Detect which cell encompasses the target text, then output its (x, y) center coordinate. 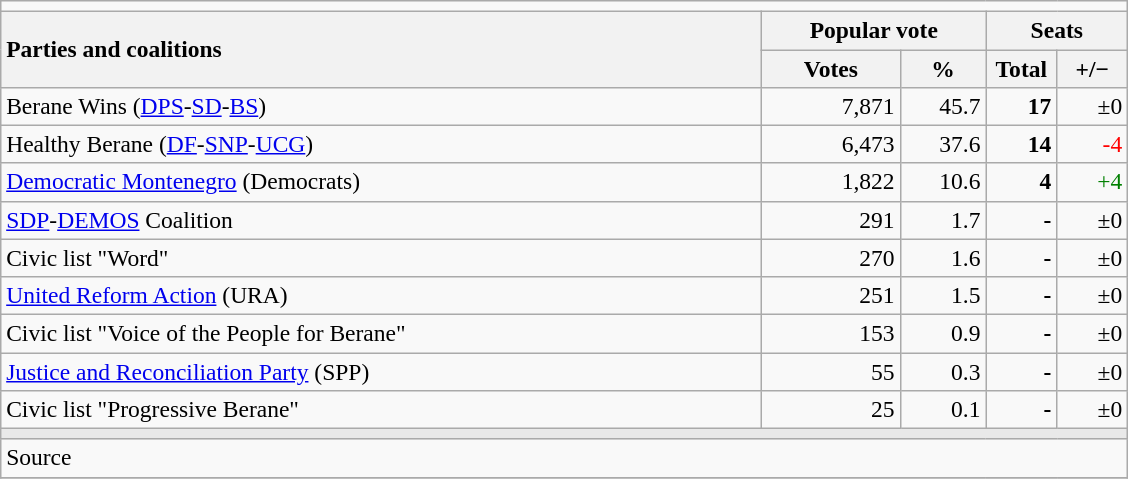
+/− (1092, 68)
45.7 (943, 106)
Votes (831, 68)
270 (831, 258)
Source (564, 458)
1.6 (943, 258)
6,473 (831, 144)
14 (1022, 144)
+4 (1092, 182)
Civic list "Voice of the People for Berane" (382, 333)
0.3 (943, 371)
0.9 (943, 333)
Civic list "Progressive Berane" (382, 409)
Healthy Berane (DF-SNP-UCG) (382, 144)
153 (831, 333)
-4 (1092, 144)
7,871 (831, 106)
0.1 (943, 409)
251 (831, 295)
Total (1022, 68)
55 (831, 371)
Parties and coalitions (382, 49)
Civic list "Word" (382, 258)
10.6 (943, 182)
25 (831, 409)
1.7 (943, 220)
17 (1022, 106)
37.6 (943, 144)
1.5 (943, 295)
Popular vote (874, 30)
291 (831, 220)
United Reform Action (URA) (382, 295)
Democratic Montenegro (Democrats) (382, 182)
Berane Wins (DPS-SD-BS) (382, 106)
Justice and Reconciliation Party (SPP) (382, 371)
4 (1022, 182)
Seats (1057, 30)
1,822 (831, 182)
% (943, 68)
SDP-DEMOS Coalition (382, 220)
